Scan for the cell matching the given text and deliver its (X, Y) coordinate at center. 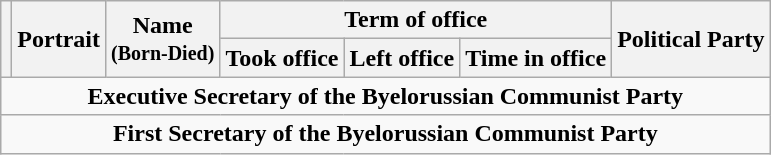
First Secretary of the Byelorussian Communist Party (386, 134)
Portrait (59, 39)
Term of office (416, 20)
Political Party (691, 39)
Left office (402, 58)
Time in office (536, 58)
Took office (282, 58)
Name(Born-Died) (162, 39)
Executive Secretary of the Byelorussian Communist Party (386, 96)
